Provide the (x, y) coordinate of the cell's center where the given text is located.  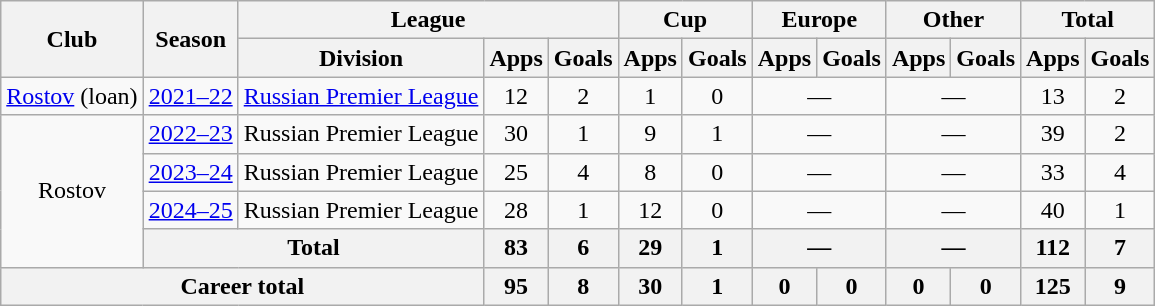
Rostov (72, 191)
2024–25 (190, 210)
Season (190, 39)
League (428, 20)
125 (1053, 286)
Division (361, 58)
40 (1053, 210)
13 (1053, 96)
83 (516, 248)
Career total (242, 286)
112 (1053, 248)
6 (583, 248)
7 (1120, 248)
33 (1053, 172)
28 (516, 210)
2022–23 (190, 134)
Rostov (loan) (72, 96)
29 (650, 248)
2021–22 (190, 96)
Club (72, 39)
Other (953, 20)
95 (516, 286)
25 (516, 172)
2023–24 (190, 172)
Cup (685, 20)
Europe (819, 20)
39 (1053, 134)
